Find where the given text appears and provide that cell's center as [x, y] coordinate. 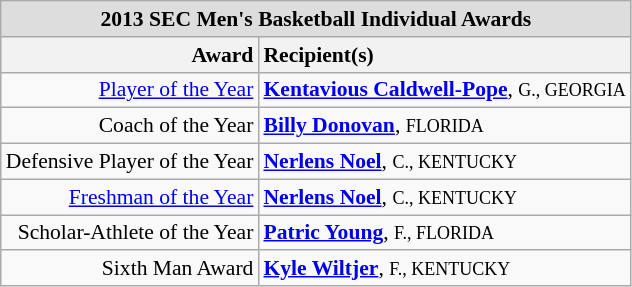
Coach of the Year [130, 126]
Award [130, 55]
Defensive Player of the Year [130, 162]
Freshman of the Year [130, 197]
Patric Young, F., FLORIDA [444, 233]
2013 SEC Men's Basketball Individual Awards [316, 19]
Sixth Man Award [130, 269]
Player of the Year [130, 90]
Scholar-Athlete of the Year [130, 233]
Kentavious Caldwell-Pope, G., GEORGIA [444, 90]
Billy Donovan, FLORIDA [444, 126]
Kyle Wiltjer, F., KENTUCKY [444, 269]
Recipient(s) [444, 55]
